Pinpoint the cell where the given text exists, returning its [x, y] midpoint coordinate. 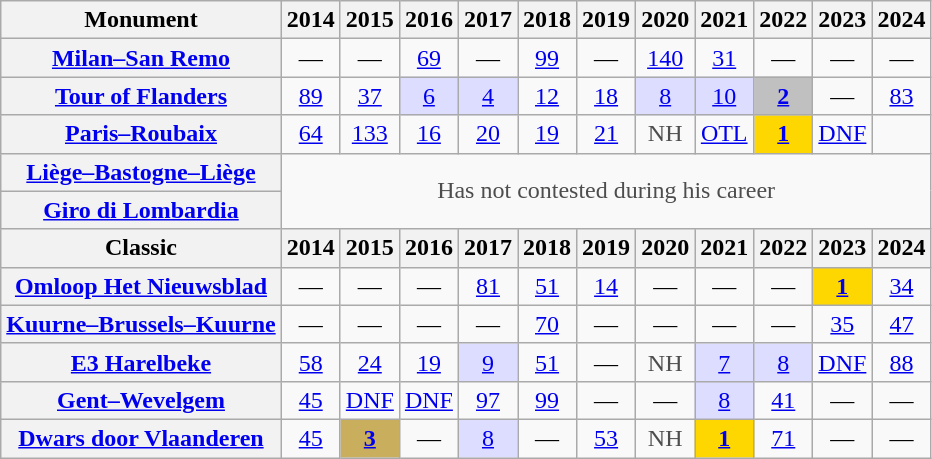
3 [370, 438]
2 [784, 96]
83 [902, 96]
7 [724, 362]
37 [370, 96]
4 [488, 96]
97 [488, 400]
53 [606, 438]
Dwars door Vlaanderen [141, 438]
21 [606, 134]
9 [488, 362]
18 [606, 96]
14 [606, 286]
64 [310, 134]
E3 Harelbeke [141, 362]
24 [370, 362]
69 [428, 58]
Gent–Wevelgem [141, 400]
133 [370, 134]
Classic [141, 248]
6 [428, 96]
Kuurne–Brussels–Kuurne [141, 324]
12 [548, 96]
88 [902, 362]
Milan–San Remo [141, 58]
10 [724, 96]
35 [842, 324]
41 [784, 400]
140 [666, 58]
Giro di Lombardia [141, 210]
OTL [724, 134]
89 [310, 96]
Monument [141, 20]
47 [902, 324]
Tour of Flanders [141, 96]
58 [310, 362]
34 [902, 286]
70 [548, 324]
Omloop Het Nieuwsblad [141, 286]
16 [428, 134]
71 [784, 438]
Has not contested during his career [606, 191]
20 [488, 134]
Liège–Bastogne–Liège [141, 172]
31 [724, 58]
Paris–Roubaix [141, 134]
81 [488, 286]
